Output the [X, Y] coordinate of the center of the cell containing the given text.  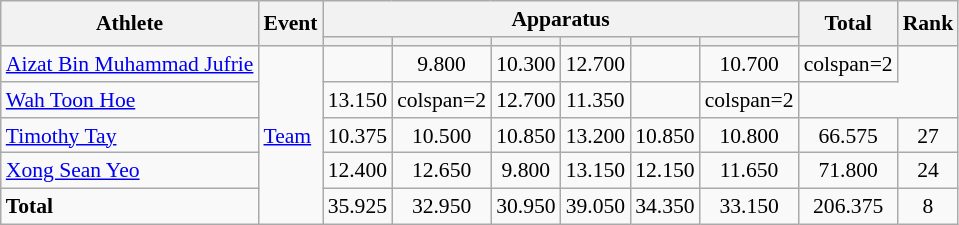
Rank [928, 24]
10.800 [750, 136]
33.150 [750, 207]
34.350 [664, 207]
11.350 [596, 100]
Team [290, 135]
12.400 [358, 171]
Athlete [130, 24]
Timothy Tay [130, 136]
Aizat Bin Muhammad Jufrie [130, 64]
11.650 [750, 171]
71.800 [848, 171]
206.375 [848, 207]
Event [290, 24]
12.150 [664, 171]
32.950 [442, 207]
13.200 [596, 136]
10.500 [442, 136]
Wah Toon Hoe [130, 100]
35.925 [358, 207]
8 [928, 207]
10.375 [358, 136]
Apparatus [561, 19]
10.300 [526, 64]
10.700 [750, 64]
39.050 [596, 207]
12.650 [442, 171]
27 [928, 136]
66.575 [848, 136]
30.950 [526, 207]
24 [928, 171]
Xong Sean Yeo [130, 171]
